Search for the cell housing the specified text and yield its (x, y) center coordinate. 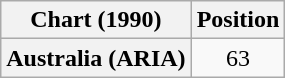
63 (238, 58)
Chart (1990) (96, 20)
Australia (ARIA) (96, 58)
Position (238, 20)
